Capture the cell that displays the provided text and extract its [X, Y] central coordinate. 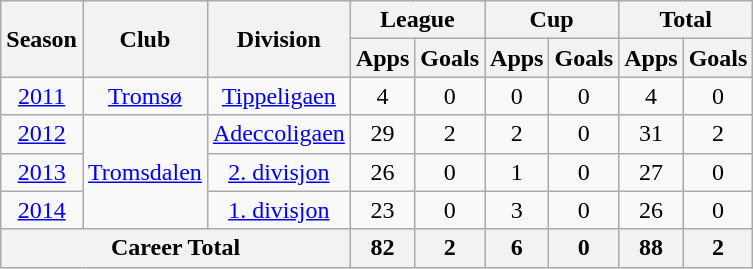
Cup [552, 20]
Club [144, 39]
Tromsdalen [144, 172]
31 [651, 134]
Adeccoligaen [278, 134]
Tromsø [144, 96]
29 [382, 134]
Tippeligaen [278, 96]
Season [42, 39]
88 [651, 248]
Total [686, 20]
1 [517, 172]
Division [278, 39]
2011 [42, 96]
2012 [42, 134]
27 [651, 172]
League [417, 20]
2. divisjon [278, 172]
82 [382, 248]
2014 [42, 210]
1. divisjon [278, 210]
3 [517, 210]
6 [517, 248]
23 [382, 210]
Career Total [176, 248]
2013 [42, 172]
